Identify which cell holds the provided text, then report its (X, Y) central coordinate. 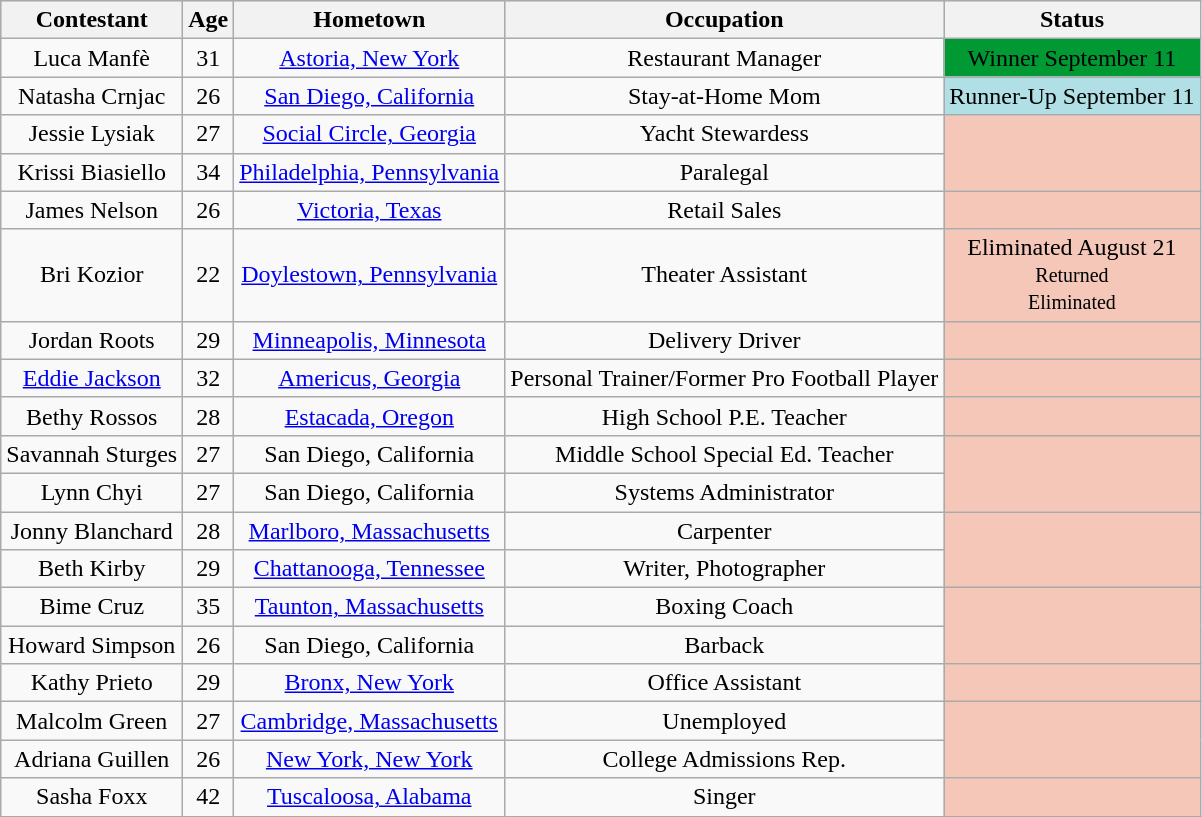
Bime Cruz (92, 607)
Astoria, New York (370, 58)
Kathy Prieto (92, 683)
Howard Simpson (92, 645)
Eliminated August 21Returned Eliminated (1072, 275)
Jessie Lysiak (92, 134)
Theater Assistant (724, 275)
Victoria, Texas (370, 210)
Cambridge, Massachusetts (370, 721)
Contestant (92, 20)
New York, New York (370, 759)
Winner September 11 (1072, 58)
Jonny Blanchard (92, 531)
Stay-at-Home Mom (724, 96)
Lynn Chyi (92, 492)
Eddie Jackson (92, 378)
Restaurant Manager (724, 58)
Carpenter (724, 531)
Taunton, Massachusetts (370, 607)
34 (208, 172)
Retail Sales (724, 210)
Social Circle, Georgia (370, 134)
Hometown (370, 20)
Malcolm Green (92, 721)
Systems Administrator (724, 492)
Bronx, New York (370, 683)
Beth Kirby (92, 569)
Estacada, Oregon (370, 416)
Philadelphia, Pennsylvania (370, 172)
42 (208, 797)
Tuscaloosa, Alabama (370, 797)
Savannah Sturges (92, 454)
Sasha Foxx (92, 797)
22 (208, 275)
Boxing Coach (724, 607)
Personal Trainer/Former Pro Football Player (724, 378)
Luca Manfè (92, 58)
Status (1072, 20)
Middle School Special Ed. Teacher (724, 454)
32 (208, 378)
Delivery Driver (724, 340)
Krissi Biasiello (92, 172)
Barback (724, 645)
Jordan Roots (92, 340)
Writer, Photographer (724, 569)
Natasha Crnjac (92, 96)
James Nelson (92, 210)
Minneapolis, Minnesota (370, 340)
Runner-Up September 11 (1072, 96)
Chattanooga, Tennessee (370, 569)
Yacht Stewardess (724, 134)
Adriana Guillen (92, 759)
Bethy Rossos (92, 416)
Unemployed (724, 721)
35 (208, 607)
Office Assistant (724, 683)
Age (208, 20)
Occupation (724, 20)
31 (208, 58)
College Admissions Rep. (724, 759)
High School P.E. Teacher (724, 416)
Paralegal (724, 172)
Americus, Georgia (370, 378)
Marlboro, Massachusetts (370, 531)
Doylestown, Pennsylvania (370, 275)
Bri Kozior (92, 275)
Singer (724, 797)
